Scan for the cell matching the given text and deliver its [X, Y] coordinate at center. 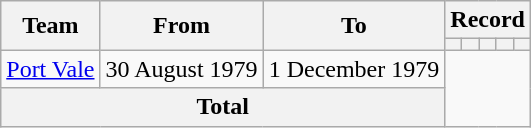
Port Vale [50, 69]
From [182, 26]
Team [50, 26]
30 August 1979 [182, 69]
Record [488, 20]
1 December 1979 [354, 69]
Total [223, 107]
To [354, 26]
